Return the (x, y) coordinate for the center point of the cell that contains the specified text.  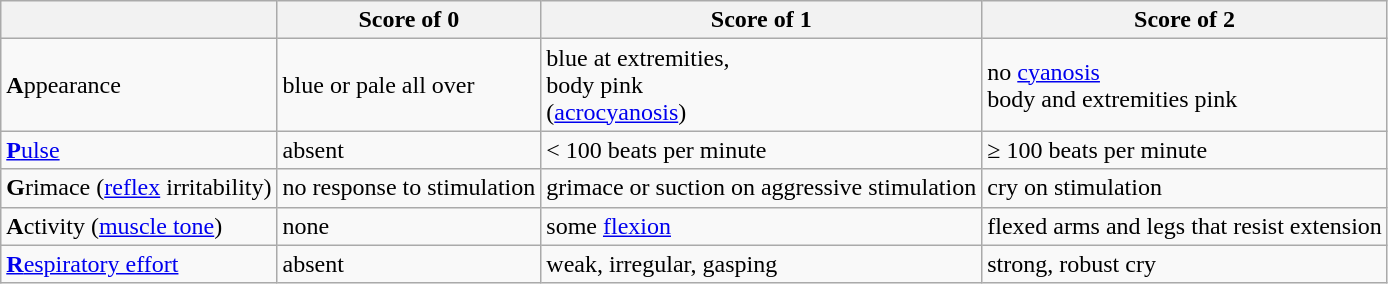
Appearance (139, 85)
some flexion (762, 226)
< 100 beats per minute (762, 150)
grimace or suction on aggressive stimulation (762, 188)
Grimace (reflex irritability) (139, 188)
flexed arms and legs that resist extension (1185, 226)
Activity (muscle tone) (139, 226)
strong, robust cry (1185, 264)
Score of 2 (1185, 20)
weak, irregular, gasping (762, 264)
Score of 1 (762, 20)
none (409, 226)
Score of 0 (409, 20)
cry on stimulation (1185, 188)
no cyanosisbody and extremities pink (1185, 85)
blue at extremities, body pink(acrocyanosis) (762, 85)
≥ 100 beats per minute (1185, 150)
no response to stimulation (409, 188)
Respiratory effort (139, 264)
blue or pale all over (409, 85)
Pulse (139, 150)
